Identify which cell holds the provided text, then report its (x, y) central coordinate. 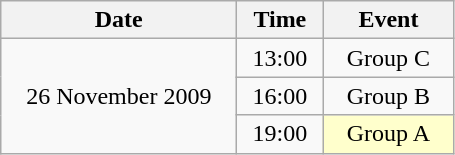
Group B (388, 96)
19:00 (280, 134)
Time (280, 20)
26 November 2009 (119, 96)
13:00 (280, 58)
Group A (388, 134)
Date (119, 20)
Event (388, 20)
Group C (388, 58)
16:00 (280, 96)
